Scan for the cell matching the given text and deliver its [X, Y] coordinate at center. 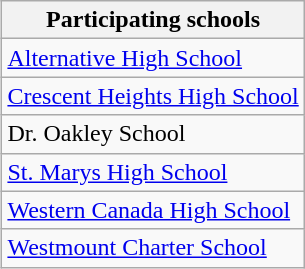
Western Canada High School [153, 210]
Westmount Charter School [153, 248]
Alternative High School [153, 58]
Participating schools [153, 20]
Crescent Heights High School [153, 96]
Dr. Oakley School [153, 134]
St. Marys High School [153, 172]
